Output the (x, y) coordinate of the center of the cell containing the given text.  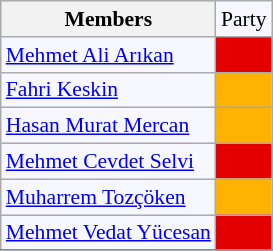
Mehmet Vedat Yücesan (108, 233)
Hasan Murat Mercan (108, 126)
Mehmet Cevdet Selvi (108, 162)
Muharrem Tozçöken (108, 197)
Party (244, 19)
Members (108, 19)
Fahri Keskin (108, 90)
Mehmet Ali Arıkan (108, 55)
